Return the (x, y) coordinate for the center point of the cell that contains the specified text.  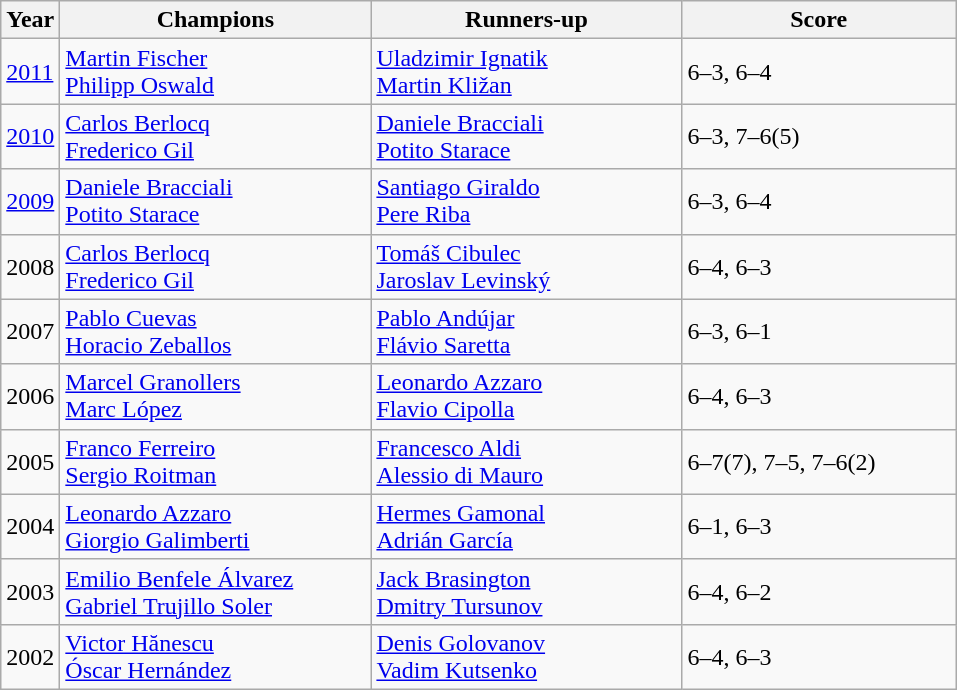
Score (819, 20)
6–7(7), 7–5, 7–6(2) (819, 462)
Victor Hănescu Óscar Hernández (216, 656)
Martin Fischer Philipp Oswald (216, 72)
Denis Golovanov Vadim Kutsenko (526, 656)
2010 (30, 136)
Emilio Benfele Álvarez Gabriel Trujillo Soler (216, 592)
Year (30, 20)
Champions (216, 20)
2006 (30, 396)
6–3, 6–1 (819, 332)
2008 (30, 266)
Santiago Giraldo Pere Riba (526, 202)
2005 (30, 462)
6–1, 6–3 (819, 526)
2009 (30, 202)
Runners-up (526, 20)
Francesco Aldi Alessio di Mauro (526, 462)
Uladzimir Ignatik Martin Kližan (526, 72)
Leonardo Azzaro Flavio Cipolla (526, 396)
6–4, 6–2 (819, 592)
Tomáš Cibulec Jaroslav Levinský (526, 266)
6–3, 7–6(5) (819, 136)
2007 (30, 332)
2003 (30, 592)
Jack Brasington Dmitry Tursunov (526, 592)
Pablo Andújar Flávio Saretta (526, 332)
2002 (30, 656)
Franco Ferreiro Sergio Roitman (216, 462)
Marcel Granollers Marc López (216, 396)
2004 (30, 526)
Pablo Cuevas Horacio Zeballos (216, 332)
2011 (30, 72)
Leonardo Azzaro Giorgio Galimberti (216, 526)
Hermes Gamonal Adrián García (526, 526)
